Provide the [X, Y] coordinate of the cell's center where the given text is located.  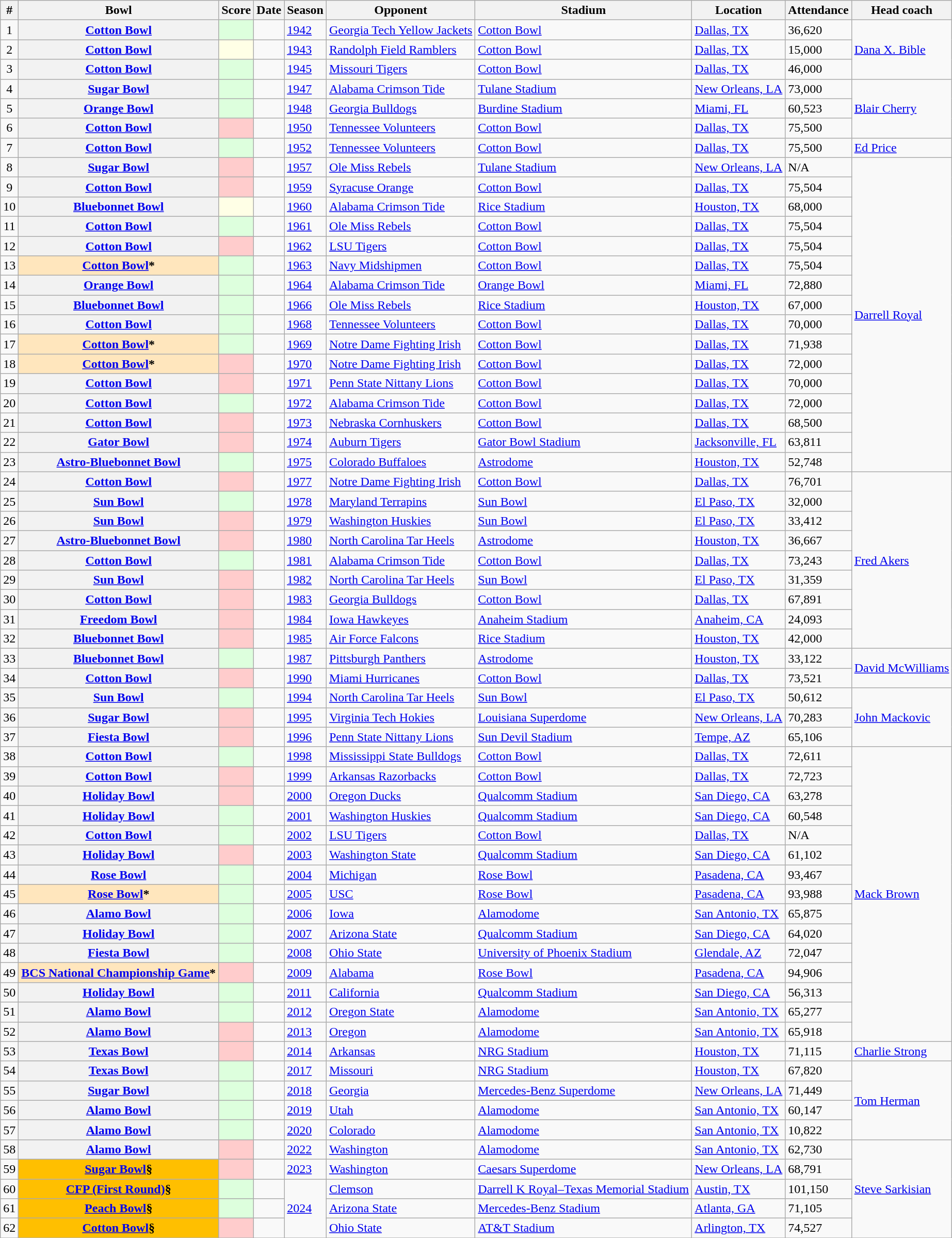
Iowa Hawkeyes [400, 619]
Miami Hurricanes [400, 678]
2005 [305, 894]
10,822 [818, 1130]
44 [9, 875]
70,283 [818, 717]
1947 [305, 89]
1974 [305, 442]
6 [9, 128]
1966 [305, 305]
47 [9, 934]
Rose Bowl* [119, 894]
51 [9, 1012]
10 [9, 206]
57 [9, 1130]
Mercedes-Benz Superdome [584, 1090]
Mississippi State Bulldogs [400, 757]
94,906 [818, 973]
Arlington, TX [739, 1228]
9 [9, 187]
1 [9, 30]
73,243 [818, 560]
Arkansas [400, 1051]
32,000 [818, 501]
60,147 [818, 1110]
Fred Akers [902, 560]
Opponent [400, 10]
31,359 [818, 580]
2024 [305, 1208]
Gator Bowl [119, 442]
2019 [305, 1110]
68,000 [818, 206]
16 [9, 325]
2017 [305, 1071]
38 [9, 757]
65,918 [818, 1032]
1943 [305, 50]
Peach Bowl§ [119, 1209]
27 [9, 540]
54 [9, 1071]
59 [9, 1169]
Alabama [400, 973]
19 [9, 383]
55 [9, 1090]
John Mackovic [902, 717]
1968 [305, 325]
67,820 [818, 1071]
25 [9, 501]
41 [9, 815]
33,412 [818, 521]
Navy Midshipmen [400, 266]
1962 [305, 246]
1978 [305, 501]
11 [9, 226]
Anaheim Stadium [584, 619]
1960 [305, 206]
43 [9, 855]
Air Force Falcons [400, 639]
49 [9, 973]
1980 [305, 540]
72,880 [818, 285]
Georgia [400, 1090]
2011 [305, 992]
1984 [305, 619]
Oregon [400, 1032]
60,548 [818, 815]
18 [9, 364]
Virginia Tech Hokies [400, 717]
60 [9, 1188]
2008 [305, 953]
36 [9, 717]
63,811 [818, 442]
1994 [305, 698]
74,527 [818, 1228]
Mercedes-Benz Stadium [584, 1209]
1959 [305, 187]
2009 [305, 973]
Colorado [400, 1130]
22 [9, 442]
68,500 [818, 423]
3 [9, 69]
52,748 [818, 462]
39 [9, 776]
2013 [305, 1032]
Tom Herman [902, 1100]
CFP (First Round)§ [119, 1188]
1999 [305, 776]
AT&T Stadium [584, 1228]
1987 [305, 658]
1977 [305, 481]
63,278 [818, 796]
Syracuse Orange [400, 187]
Missouri [400, 1071]
Michigan [400, 875]
Missouri Tigers [400, 69]
Bowl [119, 10]
Arkansas Razorbacks [400, 776]
Attendance [818, 10]
Utah [400, 1110]
USC [400, 894]
50,612 [818, 698]
1985 [305, 639]
35 [9, 698]
2014 [305, 1051]
Sun Devil Stadium [584, 737]
Glendale, AZ [739, 953]
2007 [305, 934]
36,620 [818, 30]
David McWilliams [902, 668]
21 [9, 423]
Season [305, 10]
1971 [305, 383]
14 [9, 285]
Gator Bowl Stadium [584, 442]
1952 [305, 148]
72,047 [818, 953]
2020 [305, 1130]
67,000 [818, 305]
33 [9, 658]
2022 [305, 1149]
1942 [305, 30]
45 [9, 894]
Oregon State [400, 1012]
Burdine Stadium [584, 108]
Charlie Strong [902, 1051]
42 [9, 835]
61,102 [818, 855]
50 [9, 992]
93,988 [818, 894]
University of Phoenix Stadium [584, 953]
62 [9, 1228]
67,891 [818, 600]
7 [9, 148]
52 [9, 1032]
Louisiana Superdome [584, 717]
Head coach [902, 10]
Dana X. Bible [902, 50]
71,449 [818, 1090]
73,000 [818, 89]
93,467 [818, 875]
Ed Price [902, 148]
72,611 [818, 757]
Atlanta, GA [739, 1209]
1973 [305, 423]
29 [9, 580]
12 [9, 246]
24,093 [818, 619]
101,150 [818, 1188]
Darrell K Royal–Texas Memorial Stadium [584, 1188]
73,521 [818, 678]
26 [9, 521]
40 [9, 796]
1996 [305, 737]
2004 [305, 875]
Colorado Buffaloes [400, 462]
Georgia Tech Yellow Jackets [400, 30]
53 [9, 1051]
Blair Cherry [902, 108]
33,122 [818, 658]
20 [9, 403]
2002 [305, 835]
Date [269, 10]
Caesars Superdome [584, 1169]
Washington State [400, 855]
17 [9, 344]
2006 [305, 914]
28 [9, 560]
Randolph Field Ramblers [400, 50]
California [400, 992]
Austin, TX [739, 1188]
Sugar Bowl§ [119, 1169]
1950 [305, 128]
5 [9, 108]
1963 [305, 266]
71,115 [818, 1051]
BCS National Championship Game* [119, 973]
56,313 [818, 992]
1948 [305, 108]
Stadium [584, 10]
37 [9, 737]
1964 [305, 285]
Pittsburgh Panthers [400, 658]
1983 [305, 600]
42,000 [818, 639]
2003 [305, 855]
2001 [305, 815]
Darrell Royal [902, 315]
65,875 [818, 914]
Cotton Bowl§ [119, 1228]
1995 [305, 717]
32 [9, 639]
8 [9, 167]
Freedom Bowl [119, 619]
Jacksonville, FL [739, 442]
Auburn Tigers [400, 442]
4 [9, 89]
1972 [305, 403]
1957 [305, 167]
2000 [305, 796]
15,000 [818, 50]
1975 [305, 462]
36,667 [818, 540]
1969 [305, 344]
1979 [305, 521]
2 [9, 50]
46,000 [818, 69]
64,020 [818, 934]
65,106 [818, 737]
Mack Brown [902, 894]
2012 [305, 1012]
46 [9, 914]
Clemson [400, 1188]
# [9, 10]
71,938 [818, 344]
31 [9, 619]
1982 [305, 580]
15 [9, 305]
24 [9, 481]
1961 [305, 226]
56 [9, 1110]
1981 [305, 560]
Location [739, 10]
48 [9, 953]
Anaheim, CA [739, 619]
30 [9, 600]
62,730 [818, 1149]
34 [9, 678]
72,723 [818, 776]
Oregon Ducks [400, 796]
61 [9, 1209]
2023 [305, 1169]
60,523 [818, 108]
13 [9, 266]
68,791 [818, 1169]
1945 [305, 69]
1970 [305, 364]
2018 [305, 1090]
58 [9, 1149]
71,105 [818, 1209]
Nebraska Cornhuskers [400, 423]
Score [236, 10]
Tempe, AZ [739, 737]
Steve Sarkisian [902, 1188]
1990 [305, 678]
Maryland Terrapins [400, 501]
65,277 [818, 1012]
23 [9, 462]
76,701 [818, 481]
1998 [305, 757]
Iowa [400, 914]
